Capture the cell that displays the provided text and extract its [X, Y] central coordinate. 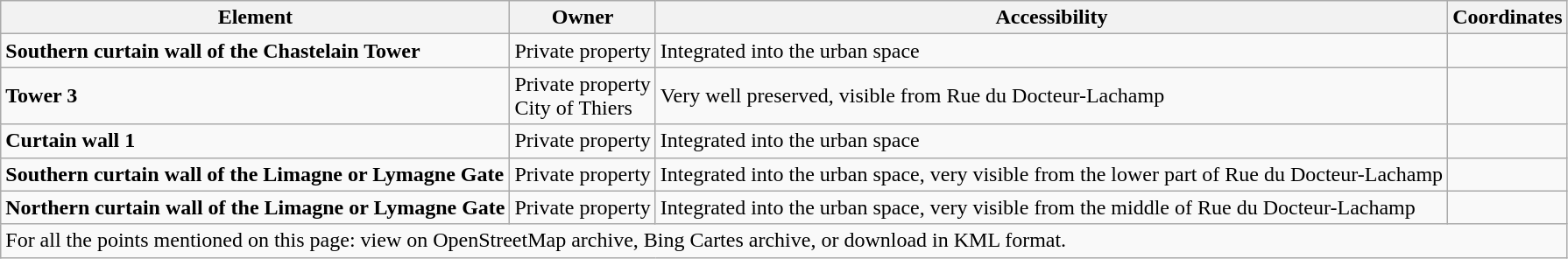
Very well preserved, visible from Rue du Docteur-Lachamp [1051, 96]
Curtain wall 1 [256, 141]
Integrated into the urban space, very visible from the lower part of Rue du Docteur-Lachamp [1051, 174]
Southern curtain wall of the Limagne or Lymagne Gate [256, 174]
Integrated into the urban space, very visible from the middle of Rue du Docteur-Lachamp [1051, 207]
For all the points mentioned on this page: view on OpenStreetMap archive, Bing Cartes archive, or download in KML format. [784, 241]
Tower 3 [256, 96]
Private propertyCity of Thiers [583, 96]
Southern curtain wall of the Chastelain Tower [256, 51]
Coordinates [1508, 17]
Accessibility [1051, 17]
Northern curtain wall of the Limagne or Lymagne Gate [256, 207]
Owner [583, 17]
Element [256, 17]
